Return [x, y] of the center of cell containing provided text 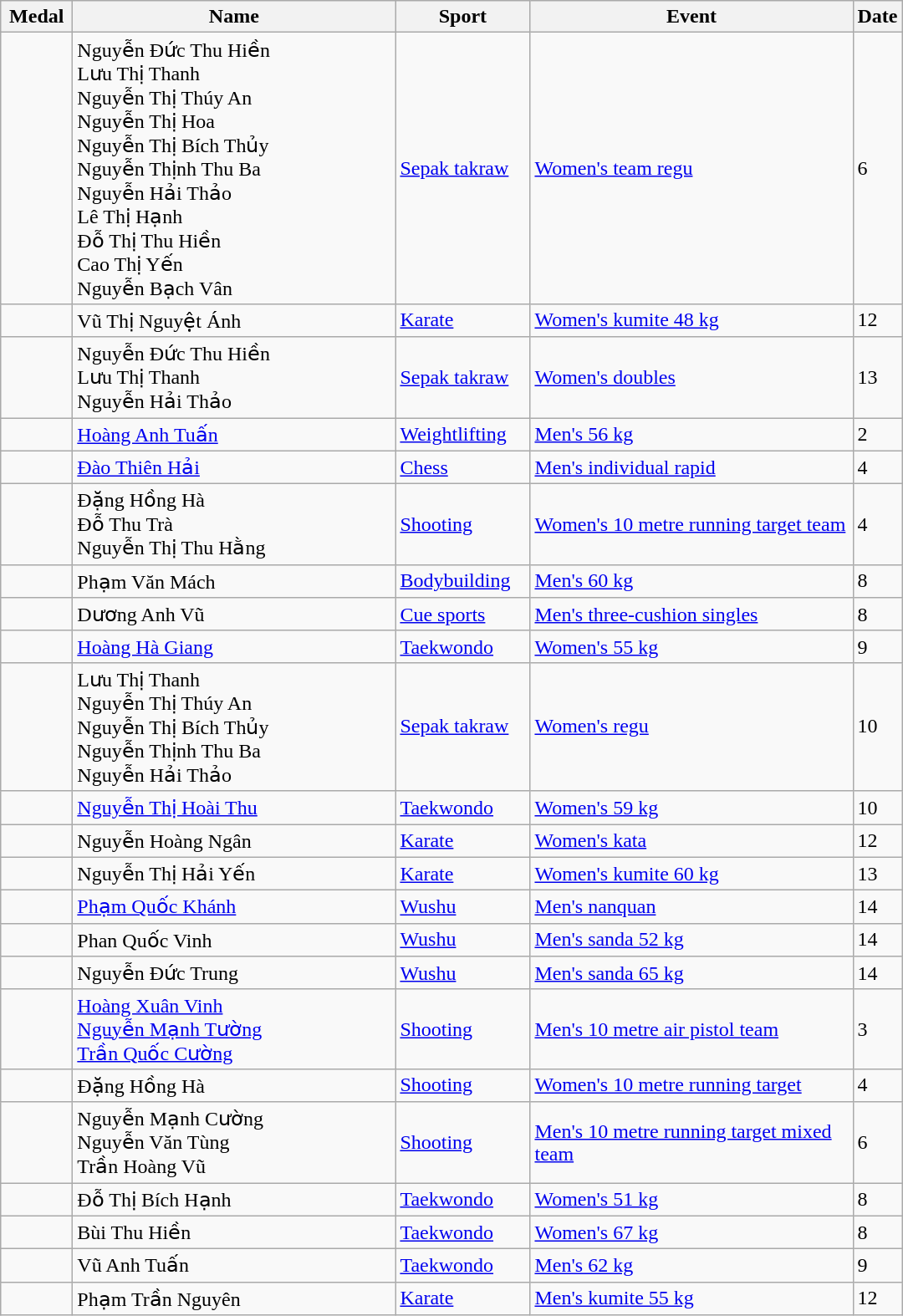
Hoàng Anh Tuấn [234, 435]
Cue sports [463, 615]
Sport [463, 17]
Women's doubles [691, 378]
Men's nanquan [691, 907]
Đặng Hồng Hà [234, 1085]
Men's 60 kg [691, 581]
3 [878, 1028]
Women's 55 kg [691, 646]
Name [234, 17]
Men's 62 kg [691, 1266]
Đỗ Thị Bích Hạnh [234, 1199]
Nguyễn Thị Hoài Thu [234, 808]
Women's 51 kg [691, 1199]
Women's kumite 48 kg [691, 320]
Weightlifting [463, 435]
Men's 10 metre air pistol team [691, 1028]
Women's 10 metre running target team [691, 525]
Women's regu [691, 727]
Nguyễn Thị Hải Yến [234, 874]
Women's team regu [691, 169]
Men's three-cushion singles [691, 615]
Phạm Trần Nguyên [234, 1298]
Date [878, 17]
Men's 10 metre running target mixed team [691, 1142]
Women's 59 kg [691, 808]
Phan Quốc Vinh [234, 940]
Phạm Văn Mách [234, 581]
Men's individual rapid [691, 467]
Vũ Anh Tuấn [234, 1266]
Đào Thiên Hải [234, 467]
Medal [37, 17]
Nguyễn Đức Trung [234, 973]
Men's 56 kg [691, 435]
Men's kumite 55 kg [691, 1298]
Chess [463, 467]
Hoàng Xuân VinhNguyễn Mạnh TườngTrần Quốc Cường [234, 1028]
Nguyễn Đức Thu HiềnLưu Thị ThanhNguyễn Hải Thảo [234, 378]
Dương Anh Vũ [234, 615]
Men's sanda 52 kg [691, 940]
Women's 10 metre running target [691, 1085]
Bùi Thu Hiền [234, 1232]
Event [691, 17]
Đặng Hồng HàĐỗ Thu TràNguyễn Thị Thu Hằng [234, 525]
Women's kata [691, 841]
Vũ Thị Nguyệt Ánh [234, 320]
Bodybuilding [463, 581]
Hoàng Hà Giang [234, 646]
Phạm Quốc Khánh [234, 907]
2 [878, 435]
Nguyễn Mạnh CườngNguyễn Văn TùngTrần Hoàng Vũ [234, 1142]
Lưu Thị ThanhNguyễn Thị Thúy AnNguyễn Thị Bích ThủyNguyễn Thịnh Thu BaNguyễn Hải Thảo [234, 727]
Nguyễn Hoàng Ngân [234, 841]
Women's 67 kg [691, 1232]
Women's kumite 60 kg [691, 874]
Men's sanda 65 kg [691, 973]
